Output the (X, Y) coordinate of the center of the cell containing the given text.  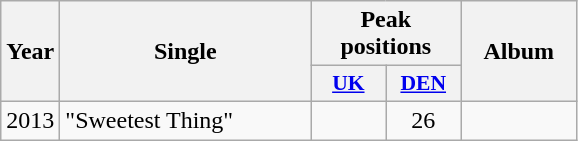
DEN (424, 84)
UK (348, 84)
2013 (30, 120)
Year (30, 52)
Album (519, 52)
Single (186, 52)
"Sweetest Thing" (186, 120)
26 (424, 120)
Peak positions (386, 34)
